Scan for the cell matching the given text and deliver its (x, y) coordinate at center. 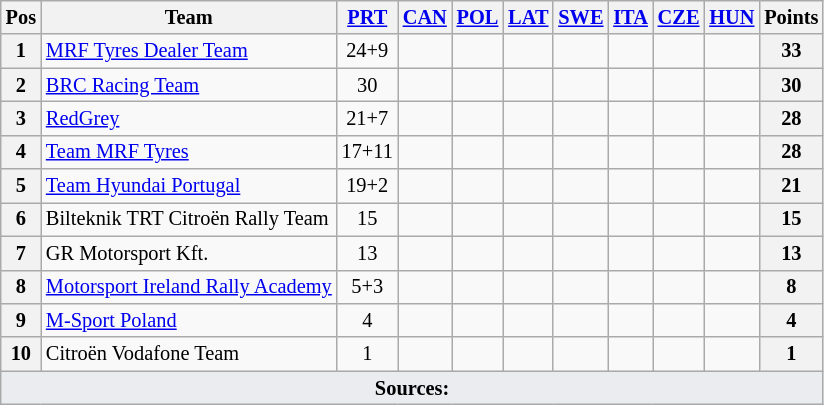
7 (21, 253)
PRT (368, 17)
17+11 (368, 152)
24+9 (368, 51)
6 (21, 219)
Sources: (412, 388)
Pos (21, 17)
BRC Racing Team (189, 85)
SWE (580, 17)
LAT (528, 17)
9 (21, 320)
Citroën Vodafone Team (189, 354)
ITA (630, 17)
3 (21, 118)
M-Sport Poland (189, 320)
Team (189, 17)
Points (791, 17)
Team MRF Tyres (189, 152)
GR Motorsport Kft. (189, 253)
10 (21, 354)
POL (478, 17)
21+7 (368, 118)
Team Hyundai Portugal (189, 186)
CZE (679, 17)
2 (21, 85)
19+2 (368, 186)
RedGrey (189, 118)
5 (21, 186)
5+3 (368, 287)
HUN (732, 17)
Bilteknik TRT Citroën Rally Team (189, 219)
33 (791, 51)
21 (791, 186)
Motorsport Ireland Rally Academy (189, 287)
MRF Tyres Dealer Team (189, 51)
CAN (425, 17)
